From the cell containing the given text, extract its center point as [X, Y] coordinate. 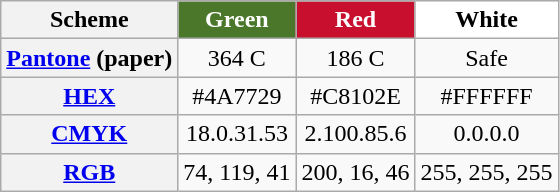
#C8102E [356, 96]
CMYK [90, 134]
HEX [90, 96]
Red [356, 20]
74, 119, 41 [237, 172]
#FFFFFF [486, 96]
2.100.85.6 [356, 134]
Scheme [90, 20]
0.0.0.0 [486, 134]
Safe [486, 58]
200, 16, 46 [356, 172]
#4A7729 [237, 96]
186 C [356, 58]
RGB [90, 172]
364 C [237, 58]
Green [237, 20]
White [486, 20]
18.0.31.53 [237, 134]
Pantone (paper) [90, 58]
255, 255, 255 [486, 172]
